Provide the (x, y) coordinate of the cell's center where the given text is located.  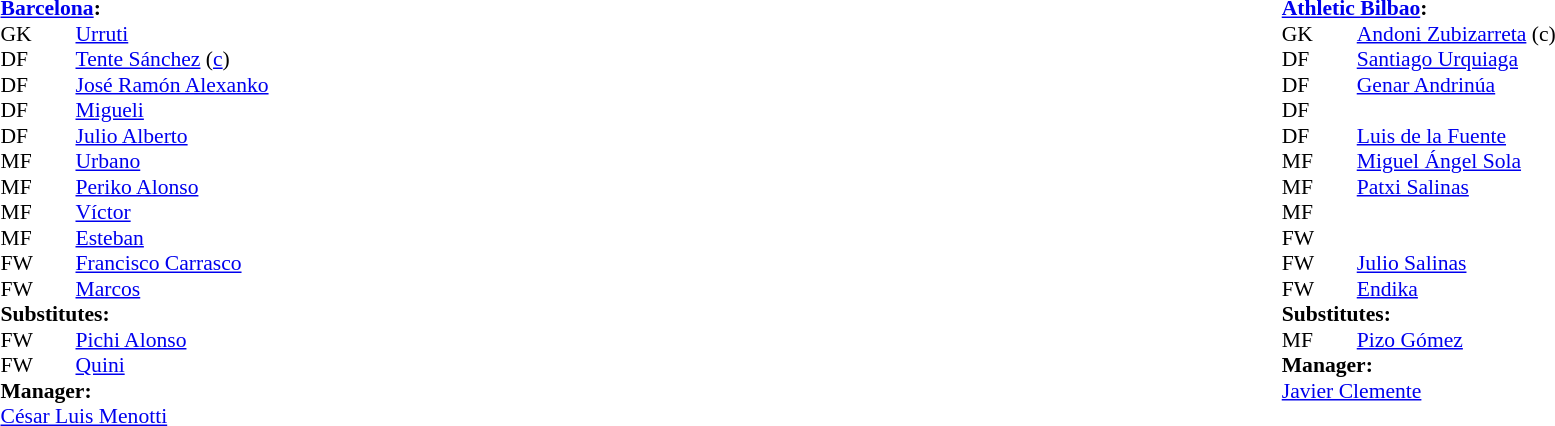
Esteban (172, 238)
Urruti (172, 34)
Pichi Alonso (172, 340)
José Ramón Alexanko (172, 85)
Substitutes: (134, 315)
Julio Alberto (172, 136)
Quini (172, 365)
Víctor (172, 213)
Manager: (134, 391)
Tente Sánchez (c) (172, 59)
Migueli (172, 111)
Francisco Carrasco (172, 263)
Urbano (172, 161)
Periko Alonso (172, 187)
Marcos (172, 289)
